Find where the given text appears and provide that cell's center as (x, y) coordinate. 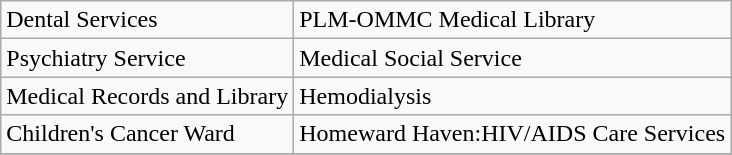
Medical Social Service (512, 58)
Medical Records and Library (148, 96)
PLM-OMMC Medical Library (512, 20)
Homeward Haven:HIV/AIDS Care Services (512, 134)
Hemodialysis (512, 96)
Children's Cancer Ward (148, 134)
Psychiatry Service (148, 58)
Dental Services (148, 20)
